From the cell containing the given text, extract its center point as [X, Y] coordinate. 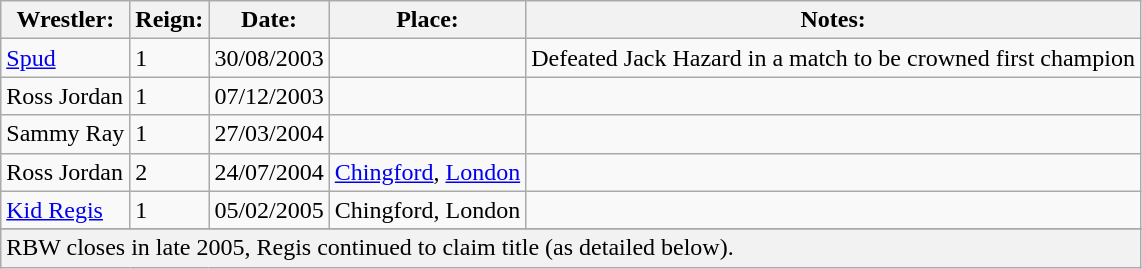
30/08/2003 [269, 58]
Kid Regis [66, 210]
24/07/2004 [269, 172]
05/02/2005 [269, 210]
Notes: [834, 20]
Reign: [170, 20]
Date: [269, 20]
2 [170, 172]
07/12/2003 [269, 96]
Spud [66, 58]
RBW closes in late 2005, Regis continued to claim title (as detailed below). [571, 248]
Wrestler: [66, 20]
27/03/2004 [269, 134]
Sammy Ray [66, 134]
Defeated Jack Hazard in a match to be crowned first champion [834, 58]
Place: [427, 20]
